Capture the cell that displays the provided text and extract its (x, y) central coordinate. 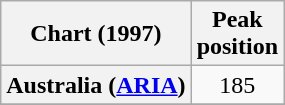
Peakposition (237, 34)
Chart (1997) (96, 34)
185 (237, 85)
Australia (ARIA) (96, 85)
